Provide the [X, Y] coordinate of the cell's center where the given text is located.  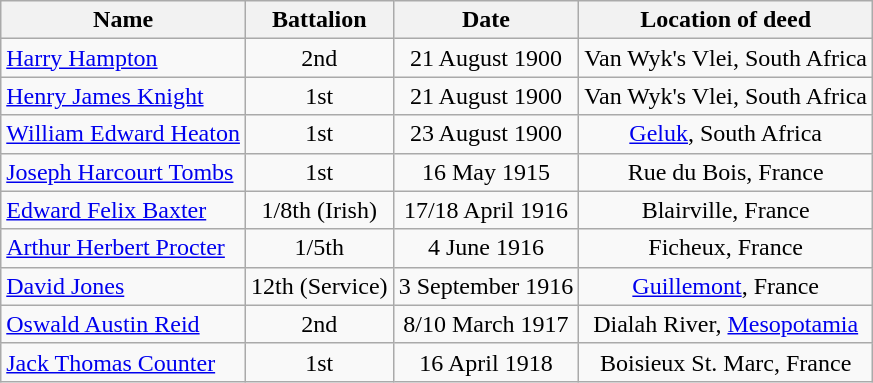
Arthur Herbert Procter [124, 248]
Location of deed [726, 20]
Jack Thomas Counter [124, 362]
Joseph Harcourt Tombs [124, 172]
Edward Felix Baxter [124, 210]
1/8th (Irish) [319, 210]
12th (Service) [319, 286]
4 June 1916 [486, 248]
Geluk, South Africa [726, 134]
1/5th [319, 248]
Ficheux, France [726, 248]
23 August 1900 [486, 134]
Harry Hampton [124, 58]
Name [124, 20]
Boisieux St. Marc, France [726, 362]
Rue du Bois, France [726, 172]
Guillemont, France [726, 286]
16 May 1915 [486, 172]
Dialah River, Mesopotamia [726, 324]
16 April 1918 [486, 362]
Battalion [319, 20]
Oswald Austin Reid [124, 324]
David Jones [124, 286]
17/18 April 1916 [486, 210]
Blairville, France [726, 210]
8/10 March 1917 [486, 324]
Date [486, 20]
3 September 1916 [486, 286]
Henry James Knight [124, 96]
William Edward Heaton [124, 134]
